Return (X, Y) of the center of cell containing provided text 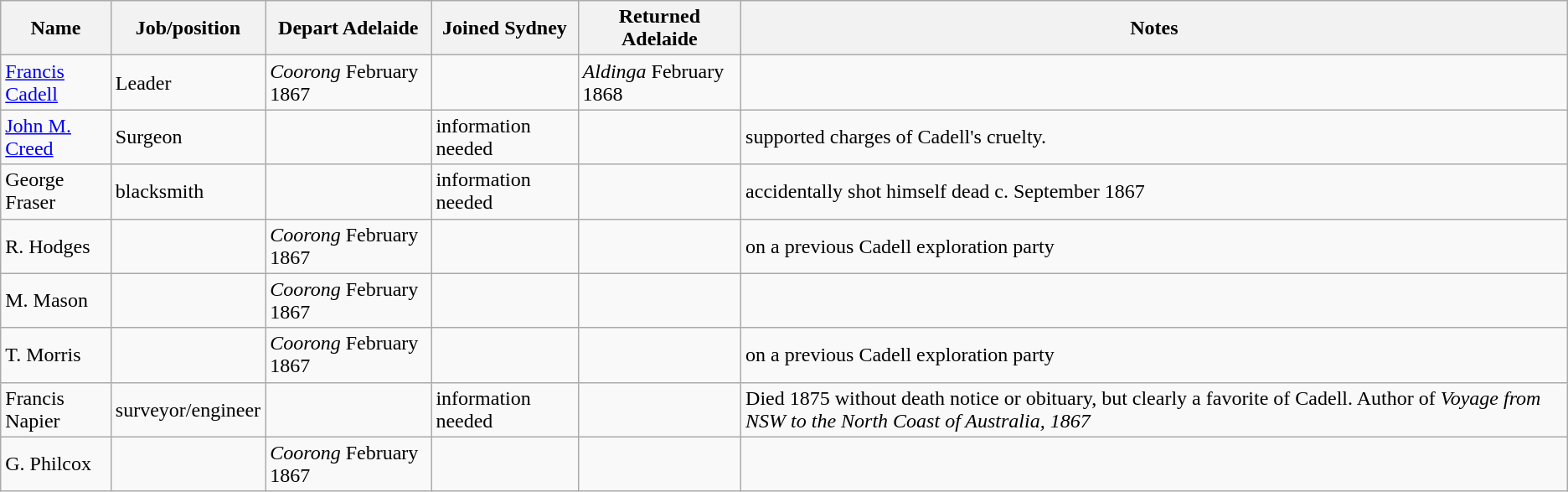
Depart Adelaide (348, 28)
John M. Creed (56, 137)
Returned Adelaide (660, 28)
Francis Napier (56, 409)
accidentally shot himself dead c. September 1867 (1154, 191)
blacksmith (188, 191)
Name (56, 28)
T. Morris (56, 355)
surveyor/engineer (188, 409)
Surgeon (188, 137)
Aldinga February 1868 (660, 82)
George Fraser (56, 191)
G. Philcox (56, 464)
Joined Sydney (504, 28)
Francis Cadell (56, 82)
Notes (1154, 28)
Died 1875 without death notice or obituary, but clearly a favorite of Cadell. Author of Voyage from NSW to the North Coast of Australia, 1867 (1154, 409)
supported charges of Cadell's cruelty. (1154, 137)
Leader (188, 82)
R. Hodges (56, 246)
Job/position (188, 28)
M. Mason (56, 300)
